Return the [x, y] coordinate for the center point of the cell that contains the specified text.  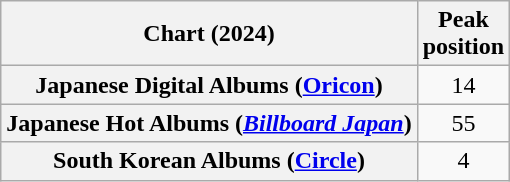
Japanese Digital Albums (Oricon) [209, 85]
Chart (2024) [209, 34]
Japanese Hot Albums (Billboard Japan) [209, 123]
4 [463, 161]
South Korean Albums (Circle) [209, 161]
14 [463, 85]
55 [463, 123]
Peakposition [463, 34]
